Search for the cell housing the specified text and yield its [x, y] center coordinate. 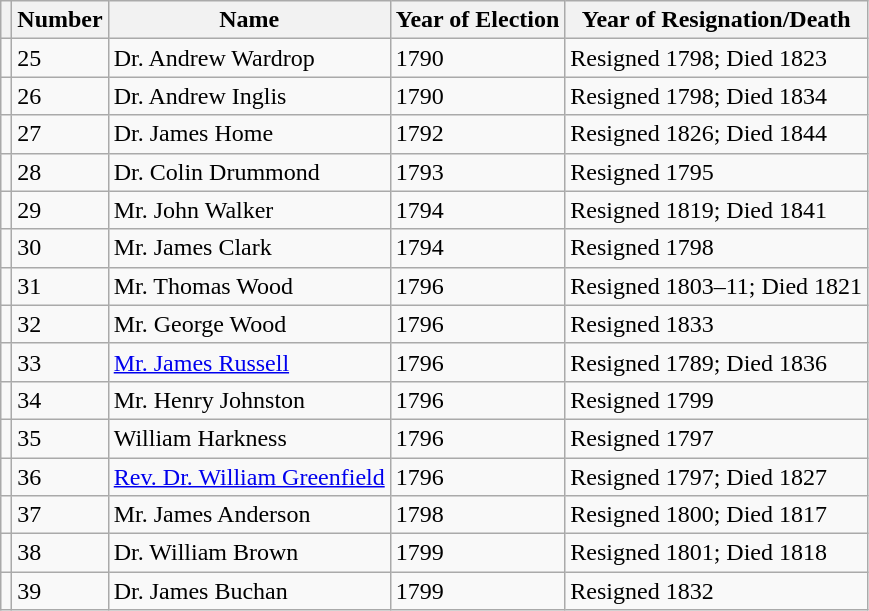
Resigned 1797; Died 1827 [716, 477]
Resigned 1803–11; Died 1821 [716, 286]
32 [60, 324]
Mr. Thomas Wood [249, 286]
37 [60, 515]
Resigned 1801; Died 1818 [716, 553]
Mr. George Wood [249, 324]
36 [60, 477]
Mr. James Russell [249, 362]
26 [60, 96]
Resigned 1798; Died 1834 [716, 96]
William Harkness [249, 438]
34 [60, 400]
Name [249, 20]
Resigned 1819; Died 1841 [716, 210]
33 [60, 362]
Mr. Henry Johnston [249, 400]
25 [60, 58]
31 [60, 286]
Resigned 1799 [716, 400]
Dr. James Home [249, 134]
Dr. Andrew Inglis [249, 96]
1793 [478, 172]
Resigned 1800; Died 1817 [716, 515]
Resigned 1798 [716, 248]
30 [60, 248]
Mr. James Anderson [249, 515]
Resigned 1826; Died 1844 [716, 134]
Dr. Colin Drummond [249, 172]
Mr. James Clark [249, 248]
Resigned 1795 [716, 172]
Number [60, 20]
Resigned 1789; Died 1836 [716, 362]
1792 [478, 134]
29 [60, 210]
Year of Resignation/Death [716, 20]
Year of Election [478, 20]
Resigned 1832 [716, 591]
Resigned 1798; Died 1823 [716, 58]
Resigned 1797 [716, 438]
39 [60, 591]
Rev. Dr. William Greenfield [249, 477]
35 [60, 438]
Resigned 1833 [716, 324]
Mr. John Walker [249, 210]
28 [60, 172]
38 [60, 553]
Dr. William Brown [249, 553]
1798 [478, 515]
27 [60, 134]
Dr. Andrew Wardrop [249, 58]
Dr. James Buchan [249, 591]
